Locate the cell with the specified text and output its [x, y] center coordinate. 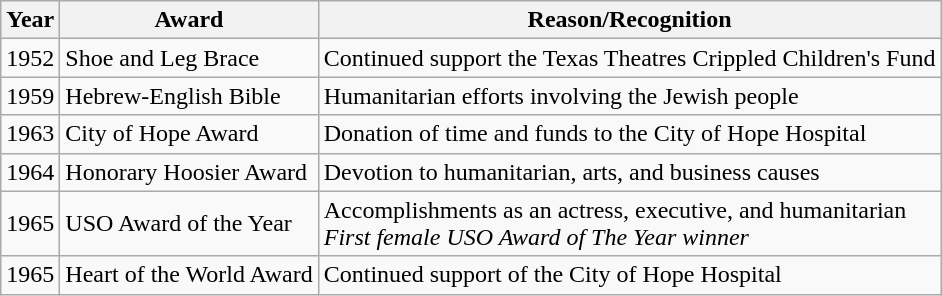
Heart of the World Award [189, 275]
City of Hope Award [189, 134]
Accomplishments as an actress, executive, and humanitarianFirst female USO Award of The Year winner [630, 224]
Shoe and Leg Brace [189, 58]
Continued support the Texas Theatres Crippled Children's Fund [630, 58]
Award [189, 20]
1952 [30, 58]
1959 [30, 96]
Hebrew-English Bible [189, 96]
1964 [30, 172]
Year [30, 20]
Honorary Hoosier Award [189, 172]
Reason/Recognition [630, 20]
Continued support of the City of Hope Hospital [630, 275]
Devotion to humanitarian, arts, and business causes [630, 172]
USO Award of the Year [189, 224]
1963 [30, 134]
Humanitarian efforts involving the Jewish people [630, 96]
Donation of time and funds to the City of Hope Hospital [630, 134]
